Output the [x, y] coordinate of the center of the cell containing the given text.  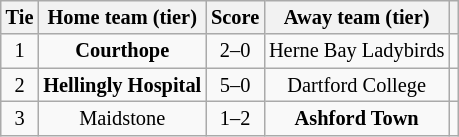
Hellingly Hospital [122, 85]
Dartford College [356, 85]
Courthope [122, 51]
Score [235, 17]
1–2 [235, 118]
1 [20, 51]
Maidstone [122, 118]
5–0 [235, 85]
2–0 [235, 51]
Tie [20, 17]
Herne Bay Ladybirds [356, 51]
3 [20, 118]
Home team (tier) [122, 17]
Ashford Town [356, 118]
Away team (tier) [356, 17]
2 [20, 85]
